Scan for the cell matching the given text and deliver its [x, y] coordinate at center. 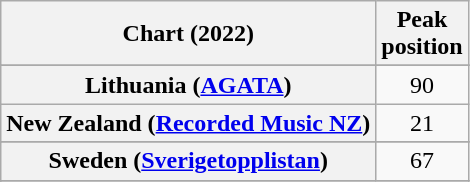
90 [422, 85]
Lithuania (AGATA) [188, 85]
Peakposition [422, 34]
Chart (2022) [188, 34]
Sweden (Sverigetopplistan) [188, 161]
67 [422, 161]
21 [422, 123]
New Zealand (Recorded Music NZ) [188, 123]
